Pinpoint the cell where the given text exists, returning its [X, Y] midpoint coordinate. 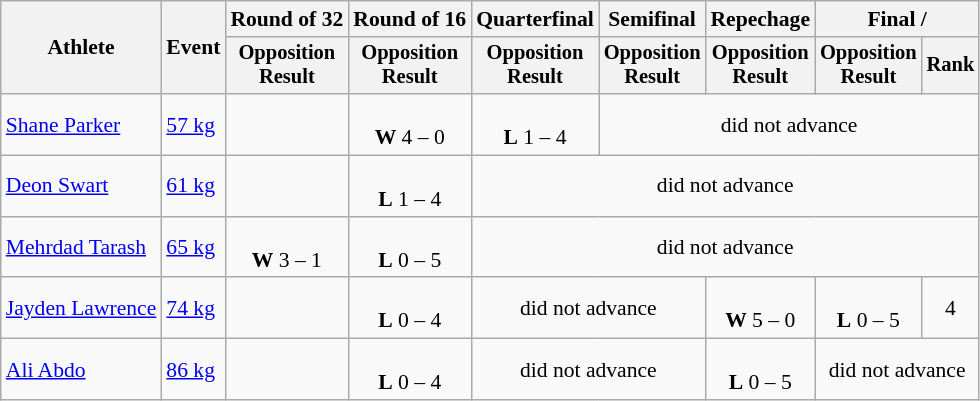
Quarterfinal [535, 19]
Ali Abdo [82, 370]
Mehrdad Tarash [82, 248]
57 kg [193, 124]
61 kg [193, 186]
Rank [951, 66]
Final / [897, 19]
65 kg [193, 248]
Round of 32 [286, 19]
Deon Swart [82, 186]
4 [951, 308]
Semifinal [652, 19]
Jayden Lawrence [82, 308]
Repechage [760, 19]
Event [193, 48]
W 4 – 0 [410, 124]
Shane Parker [82, 124]
86 kg [193, 370]
Athlete [82, 48]
W 3 – 1 [286, 248]
Round of 16 [410, 19]
W 5 – 0 [760, 308]
74 kg [193, 308]
